From the cell containing the given text, extract its center point as (x, y) coordinate. 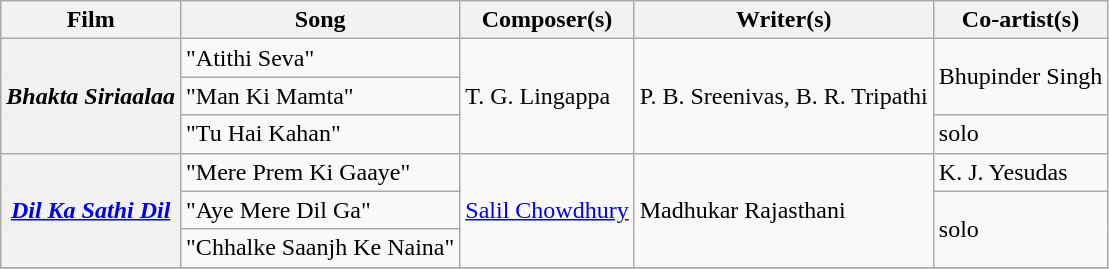
Madhukar Rajasthani (784, 210)
K. J. Yesudas (1020, 172)
P. B. Sreenivas, B. R. Tripathi (784, 96)
"Man Ki Mamta" (320, 96)
"Mere Prem Ki Gaaye" (320, 172)
Salil Chowdhury (547, 210)
Writer(s) (784, 20)
Composer(s) (547, 20)
Film (91, 20)
"Chhalke Saanjh Ke Naina" (320, 248)
T. G. Lingappa (547, 96)
Song (320, 20)
"Atithi Seva" (320, 58)
Dil Ka Sathi Dil (91, 210)
Bhupinder Singh (1020, 77)
"Aye Mere Dil Ga" (320, 210)
"Tu Hai Kahan" (320, 134)
Bhakta Siriaalaa (91, 96)
Co-artist(s) (1020, 20)
